Extract the (x, y) coordinate from the center of the cell holding the provided text.  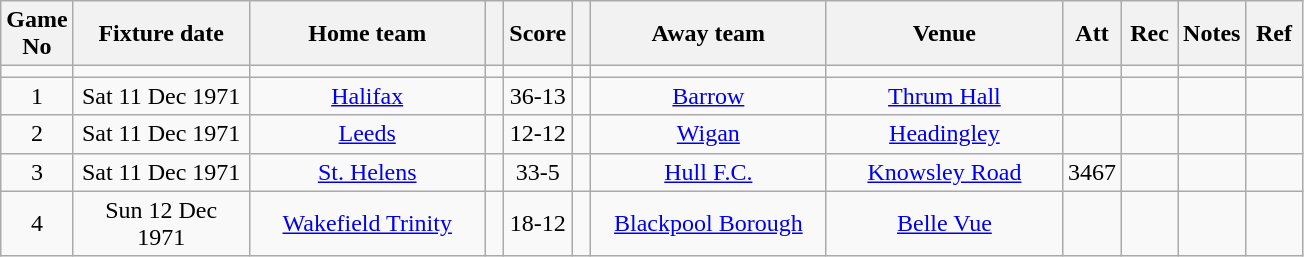
3 (37, 172)
Home team (367, 34)
Thrum Hall (944, 96)
Blackpool Borough (708, 224)
1 (37, 96)
Halifax (367, 96)
Venue (944, 34)
36-13 (538, 96)
St. Helens (367, 172)
Game No (37, 34)
12-12 (538, 134)
Wakefield Trinity (367, 224)
2 (37, 134)
Leeds (367, 134)
18-12 (538, 224)
Rec (1150, 34)
33-5 (538, 172)
Away team (708, 34)
Ref (1274, 34)
Barrow (708, 96)
Belle Vue (944, 224)
3467 (1092, 172)
Att (1092, 34)
Score (538, 34)
Notes (1212, 34)
Wigan (708, 134)
Headingley (944, 134)
Fixture date (161, 34)
Hull F.C. (708, 172)
4 (37, 224)
Knowsley Road (944, 172)
Sun 12 Dec 1971 (161, 224)
